Capture the cell that displays the provided text and extract its (X, Y) central coordinate. 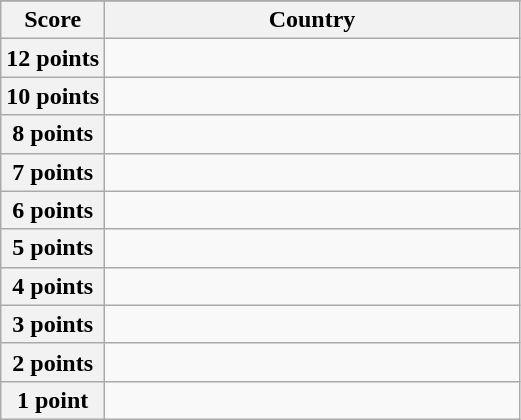
4 points (53, 286)
8 points (53, 134)
12 points (53, 58)
2 points (53, 362)
10 points (53, 96)
Score (53, 20)
Country (312, 20)
7 points (53, 172)
5 points (53, 248)
1 point (53, 400)
6 points (53, 210)
3 points (53, 324)
